Determine the [X, Y] coordinate at the center of the cell enclosing the given text.  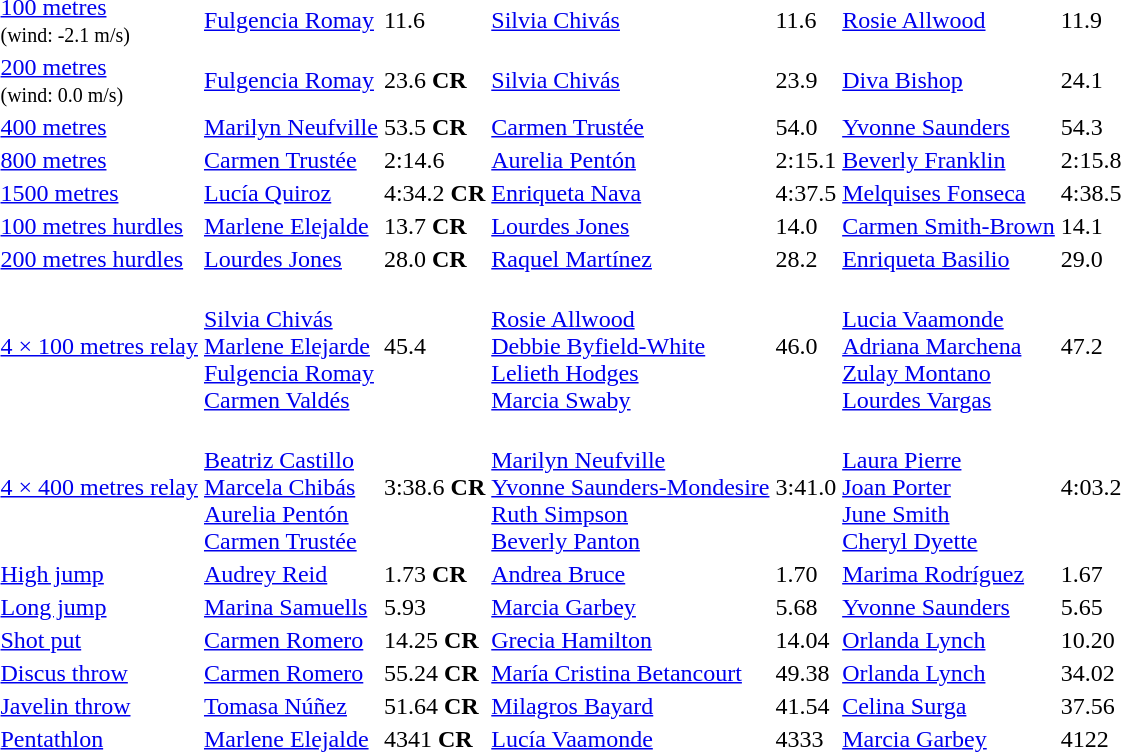
Lucia VaamondeAdriana MarchenaZulay MontanoLourdes Vargas [949, 346]
55.24 CR [434, 673]
Celina Surga [949, 706]
Audrey Reid [290, 574]
Marlene Elejalde [290, 226]
4:37.5 [806, 193]
Enriqueta Nava [630, 193]
23.9 [806, 80]
45.4 [434, 346]
3:38.6 CR [434, 487]
Andrea Bruce [630, 574]
Aurelia Pentón [630, 160]
Enriqueta Basilio [949, 259]
Tomasa Núñez [290, 706]
Fulgencia Romay [290, 80]
14.04 [806, 640]
Marilyn Neufville [290, 127]
Grecia Hamilton [630, 640]
49.38 [806, 673]
Rosie AllwoodDebbie Byfield-WhiteLelieth HodgesMarcia Swaby [630, 346]
Marima Rodríguez [949, 574]
23.6 CR [434, 80]
Beatriz CastilloMarcela ChibásAurelia PentónCarmen Trustée [290, 487]
53.5 CR [434, 127]
Melquises Fonseca [949, 193]
Laura PierreJoan PorterJune SmithCheryl Dyette [949, 487]
1.70 [806, 574]
Diva Bishop [949, 80]
Marina Samuells [290, 607]
28.0 CR [434, 259]
41.54 [806, 706]
Carmen Smith-Brown [949, 226]
5.93 [434, 607]
María Cristina Betancourt [630, 673]
5.68 [806, 607]
2:14.6 [434, 160]
Marilyn NeufvilleYvonne Saunders-MondesireRuth SimpsonBeverly Panton [630, 487]
46.0 [806, 346]
Milagros Bayard [630, 706]
Marcia Garbey [630, 607]
28.2 [806, 259]
Silvia Chivás [630, 80]
54.0 [806, 127]
14.25 CR [434, 640]
Raquel Martínez [630, 259]
51.64 CR [434, 706]
Beverly Franklin [949, 160]
2:15.1 [806, 160]
4:34.2 CR [434, 193]
Silvia ChivásMarlene ElejardeFulgencia RomayCarmen Valdés [290, 346]
1.73 CR [434, 574]
3:41.0 [806, 487]
Lucía Quiroz [290, 193]
13.7 CR [434, 226]
14.0 [806, 226]
